Provide the [X, Y] coordinate of the cell's center where the given text is located.  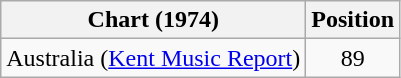
Chart (1974) [154, 20]
Australia (Kent Music Report) [154, 58]
Position [353, 20]
89 [353, 58]
